Determine the (x, y) coordinate at the center of the cell enclosing the given text.  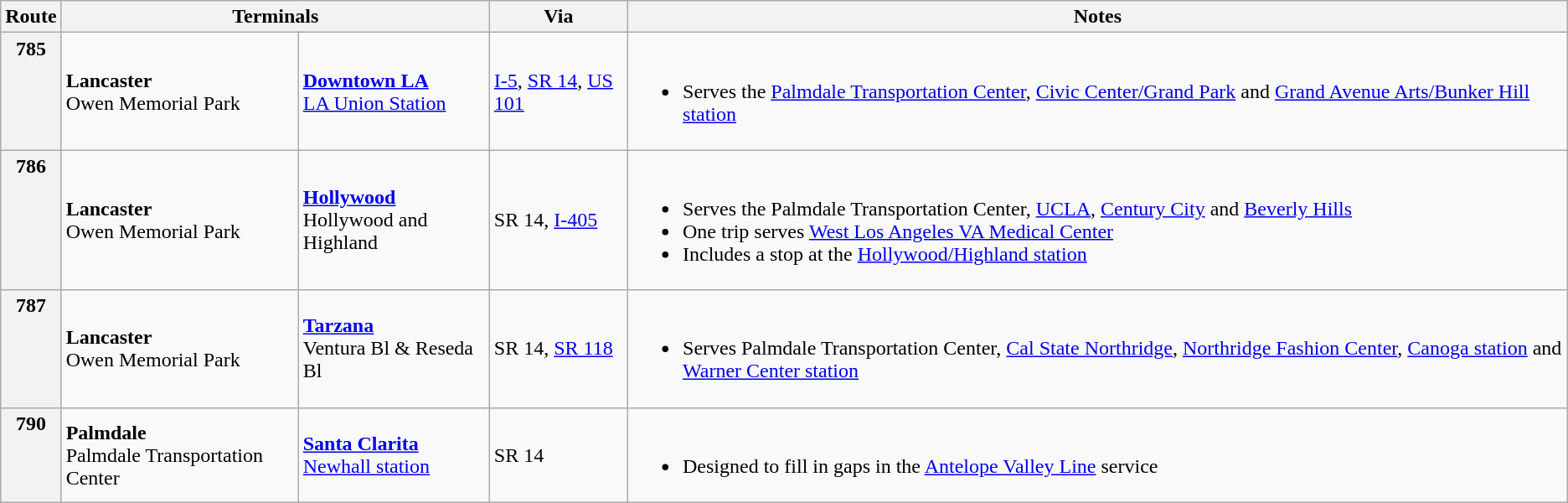
787 (31, 349)
Serves Palmdale Transportation Center, Cal State Northridge, Northridge Fashion Center, Canoga station and Warner Center station (1098, 349)
Route (31, 17)
785 (31, 91)
Via (558, 17)
Santa ClaritaNewhall station (394, 454)
Designed to fill in gaps in the Antelope Valley Line service (1098, 454)
Notes (1098, 17)
786 (31, 220)
Serves the Palmdale Transportation Center, Civic Center/Grand Park and Grand Avenue Arts/Bunker Hill station (1098, 91)
SR 14, I-405 (558, 220)
PalmdalePalmdale Transportation Center (179, 454)
TarzanaVentura Bl & Reseda Bl (394, 349)
SR 14, SR 118 (558, 349)
I-5, SR 14, US 101 (558, 91)
HollywoodHollywood and Highland (394, 220)
Terminals (275, 17)
Downtown LA LA Union Station (394, 91)
SR 14 (558, 454)
790 (31, 454)
